Pinpoint the cell where the given text exists, returning its (x, y) midpoint coordinate. 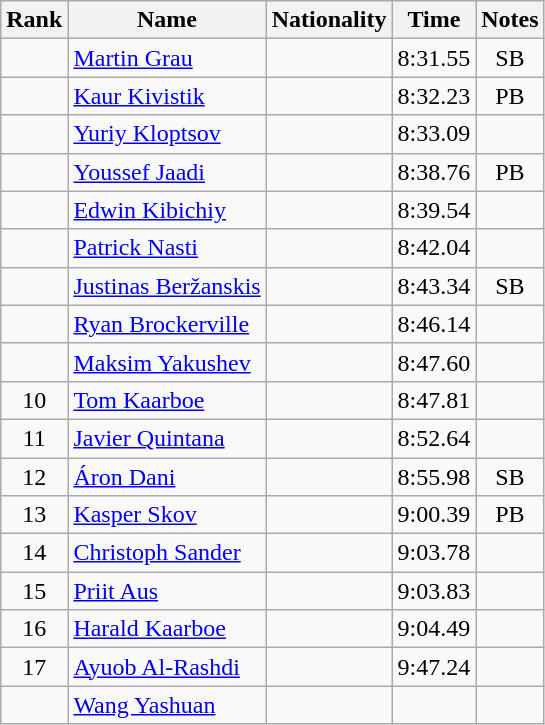
Priit Aus (167, 591)
9:03.83 (434, 591)
Javier Quintana (167, 438)
8:31.55 (434, 58)
Maksim Yakushev (167, 362)
Yuriy Kloptsov (167, 134)
Christoph Sander (167, 553)
Tom Kaarboe (167, 400)
Wang Yashuan (167, 705)
Edwin Kibichiy (167, 210)
8:55.98 (434, 477)
Patrick Nasti (167, 248)
12 (34, 477)
8:46.14 (434, 324)
11 (34, 438)
Nationality (329, 20)
9:00.39 (434, 515)
Ayuob Al-Rashdi (167, 667)
8:47.60 (434, 362)
8:47.81 (434, 400)
Harald Kaarboe (167, 629)
Rank (34, 20)
8:42.04 (434, 248)
Martin Grau (167, 58)
17 (34, 667)
9:04.49 (434, 629)
Kaur Kivistik (167, 96)
9:47.24 (434, 667)
16 (34, 629)
8:38.76 (434, 172)
Name (167, 20)
9:03.78 (434, 553)
Youssef Jaadi (167, 172)
10 (34, 400)
8:52.64 (434, 438)
Kasper Skov (167, 515)
Ryan Brockerville (167, 324)
13 (34, 515)
Justinas Beržanskis (167, 286)
8:33.09 (434, 134)
8:43.34 (434, 286)
8:39.54 (434, 210)
Áron Dani (167, 477)
Notes (510, 20)
Time (434, 20)
8:32.23 (434, 96)
15 (34, 591)
14 (34, 553)
